Locate the cell with the specified text and output its [x, y] center coordinate. 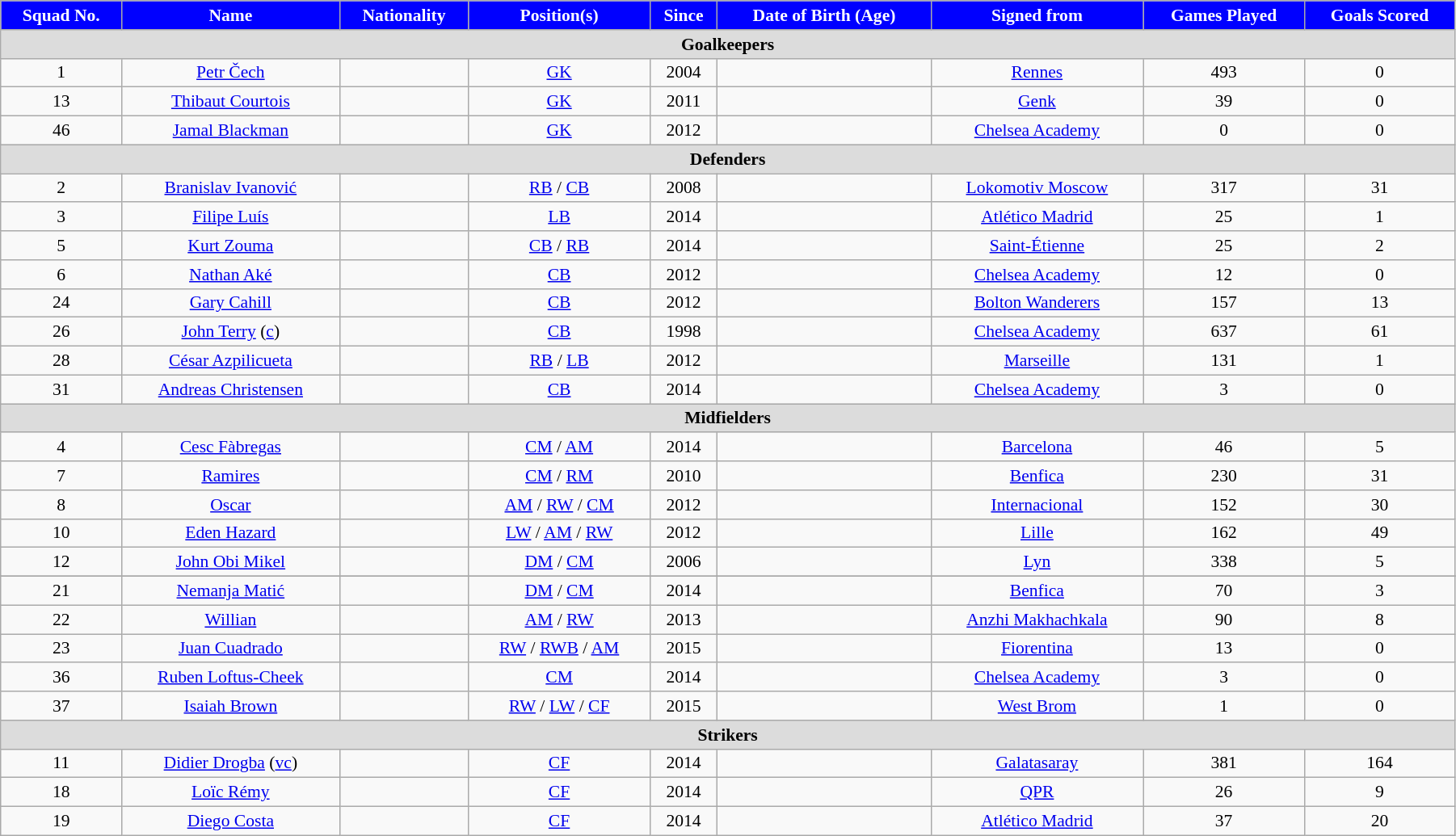
Bolton Wanderers [1037, 303]
Andreas Christensen [231, 389]
RB / CB [559, 188]
Ramires [231, 476]
CB / RB [559, 246]
9 [1380, 792]
Position(s) [559, 15]
10 [61, 533]
Marseille [1037, 361]
LW / AM / RW [559, 533]
2010 [684, 476]
131 [1224, 361]
23 [61, 649]
Diego Costa [231, 821]
Barcelona [1037, 447]
LB [559, 217]
Internacional [1037, 505]
2011 [684, 102]
493 [1224, 73]
338 [1224, 562]
Since [684, 15]
20 [1380, 821]
Nemanja Matić [231, 591]
30 [1380, 505]
6 [61, 275]
Lyn [1037, 562]
Squad No. [61, 15]
36 [61, 678]
Lokomotiv Moscow [1037, 188]
Games Played [1224, 15]
RB / LB [559, 361]
Goalkeepers [728, 44]
11 [61, 763]
Signed from [1037, 15]
230 [1224, 476]
90 [1224, 620]
Fiorentina [1037, 649]
152 [1224, 505]
4 [61, 447]
381 [1224, 763]
Galatasaray [1037, 763]
Petr Čech [231, 73]
Name [231, 15]
24 [61, 303]
CM [559, 678]
Branislav Ivanović [231, 188]
61 [1380, 332]
Anzhi Makhachkala [1037, 620]
John Terry (c) [231, 332]
QPR [1037, 792]
Ruben Loftus-Cheek [231, 678]
2008 [684, 188]
Date of Birth (Age) [824, 15]
CM / AM [559, 447]
7 [61, 476]
Lille [1037, 533]
18 [61, 792]
157 [1224, 303]
39 [1224, 102]
Oscar [231, 505]
49 [1380, 533]
Genk [1037, 102]
22 [61, 620]
AM / RW / CM [559, 505]
317 [1224, 188]
1998 [684, 332]
John Obi Mikel [231, 562]
Loïc Rémy [231, 792]
CM / RM [559, 476]
Kurt Zouma [231, 246]
Filipe Luís [231, 217]
Thibaut Courtois [231, 102]
West Brom [1037, 706]
28 [61, 361]
Rennes [1037, 73]
Saint-Étienne [1037, 246]
Willian [231, 620]
637 [1224, 332]
Nationality [404, 15]
RW / LW / CF [559, 706]
2013 [684, 620]
Didier Drogba (vc) [231, 763]
21 [61, 591]
Midfielders [728, 418]
César Azpilicueta [231, 361]
Jamal Blackman [231, 131]
70 [1224, 591]
Cesc Fàbregas [231, 447]
Eden Hazard [231, 533]
19 [61, 821]
AM / RW [559, 620]
164 [1380, 763]
Nathan Aké [231, 275]
Defenders [728, 159]
Juan Cuadrado [231, 649]
Gary Cahill [231, 303]
162 [1224, 533]
Goals Scored [1380, 15]
Strikers [728, 735]
2006 [684, 562]
Isaiah Brown [231, 706]
2004 [684, 73]
RW / RWB / AM [559, 649]
